Return the [x, y] coordinate for the center point of the cell that contains the specified text.  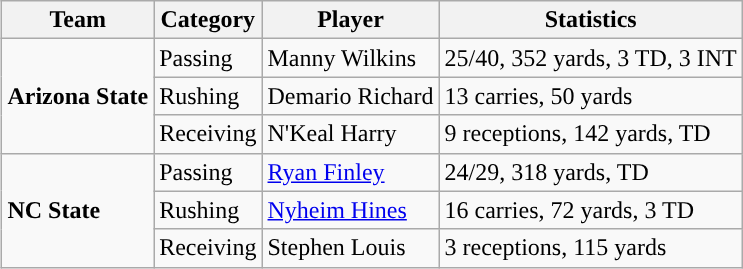
9 receptions, 142 yards, TD [590, 134]
NC State [78, 210]
Team [78, 20]
25/40, 352 yards, 3 TD, 3 INT [590, 58]
Demario Richard [350, 96]
N'Keal Harry [350, 134]
Ryan Finley [350, 172]
16 carries, 72 yards, 3 TD [590, 210]
13 carries, 50 yards [590, 96]
Nyheim Hines [350, 210]
3 receptions, 115 yards [590, 248]
Category [208, 20]
Stephen Louis [350, 248]
Statistics [590, 20]
24/29, 318 yards, TD [590, 172]
Player [350, 20]
Manny Wilkins [350, 58]
Arizona State [78, 96]
